Determine the (X, Y) coordinate at the center of the cell enclosing the given text.  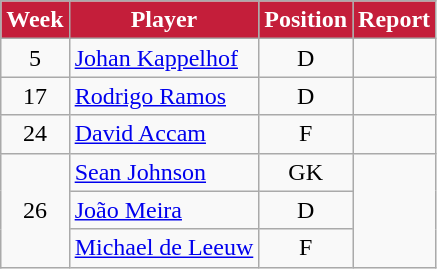
Sean Johnson (164, 172)
David Accam (164, 134)
Michael de Leeuw (164, 248)
João Meira (164, 210)
GK (306, 172)
26 (35, 210)
Rodrigo Ramos (164, 96)
Report (394, 20)
24 (35, 134)
Johan Kappelhof (164, 58)
Player (164, 20)
Position (306, 20)
Week (35, 20)
5 (35, 58)
17 (35, 96)
